Find where the given text appears and provide that cell's center as [x, y] coordinate. 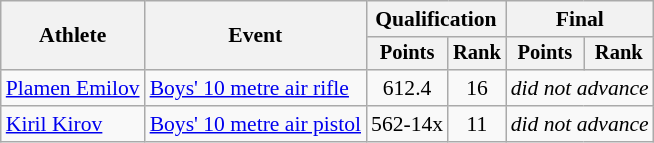
Boys' 10 metre air pistol [256, 124]
Kiril Kirov [73, 124]
Plamen Emilov [73, 88]
562-14x [407, 124]
Boys' 10 metre air rifle [256, 88]
Athlete [73, 36]
Final [580, 19]
11 [477, 124]
16 [477, 88]
Event [256, 36]
612.4 [407, 88]
Qualification [436, 19]
